Return the [X, Y] coordinate for the center point of the cell that contains the specified text.  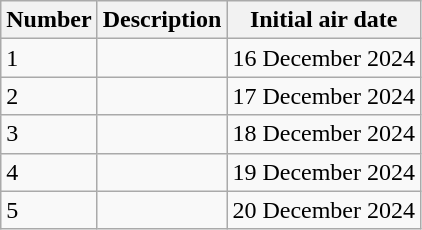
20 December 2024 [324, 210]
2 [49, 96]
3 [49, 134]
4 [49, 172]
5 [49, 210]
16 December 2024 [324, 58]
Initial air date [324, 20]
17 December 2024 [324, 96]
19 December 2024 [324, 172]
Description [162, 20]
18 December 2024 [324, 134]
1 [49, 58]
Number [49, 20]
